Output the [x, y] coordinate of the center of the cell containing the given text.  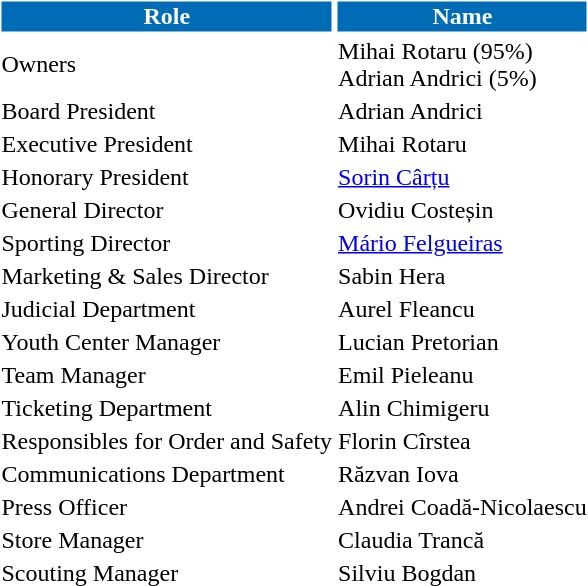
Youth Center Manager [167, 342]
Communications Department [167, 474]
Ticketing Department [167, 408]
Honorary President [167, 177]
Store Manager [167, 540]
Marketing & Sales Director [167, 276]
Sporting Director [167, 243]
Team Manager [167, 375]
Responsibles for Order and Safety [167, 441]
General Director [167, 210]
Judicial Department [167, 309]
Executive President [167, 144]
Press Officer [167, 507]
Role [167, 16]
Owners [167, 64]
Board President [167, 111]
